Search for the cell housing the specified text and yield its [X, Y] center coordinate. 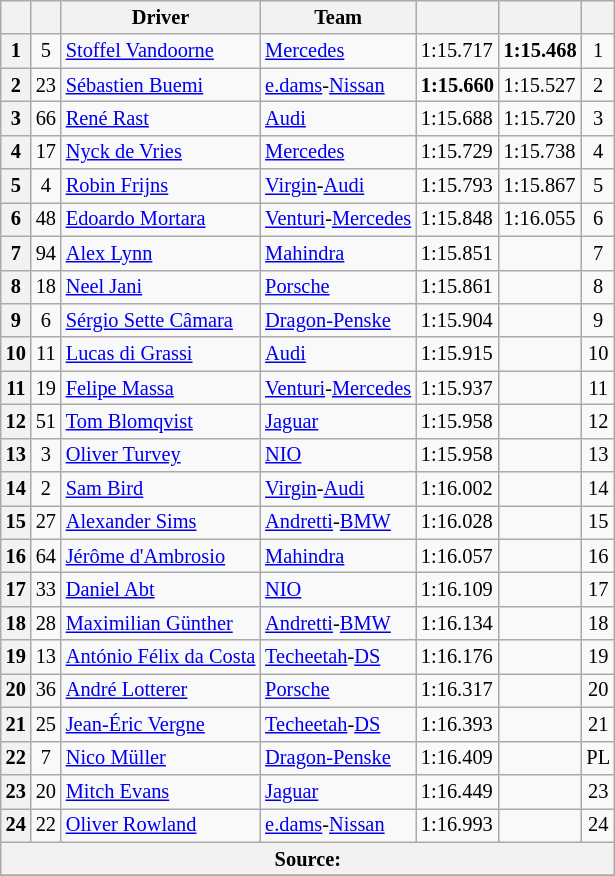
Stoffel Vandoorne [160, 51]
1:16.176 [458, 657]
51 [46, 421]
1:15.729 [458, 152]
1:16.409 [458, 758]
1:16.393 [458, 724]
28 [46, 623]
1:15.738 [540, 152]
1:15.937 [458, 388]
António Félix da Costa [160, 657]
Oliver Turvey [160, 455]
André Lotterer [160, 690]
1:15.915 [458, 354]
1:16.057 [458, 556]
1:15.861 [458, 287]
1:15.660 [458, 85]
Lucas di Grassi [160, 354]
33 [46, 589]
1:16.028 [458, 522]
Sébastien Buemi [160, 85]
48 [46, 219]
1:15.527 [540, 85]
1:15.848 [458, 219]
Team [338, 17]
Nyck de Vries [160, 152]
1:15.688 [458, 118]
1:15.867 [540, 186]
Nico Müller [160, 758]
64 [46, 556]
1:16.449 [458, 791]
1:15.904 [458, 320]
1:16.993 [458, 825]
Maximilian Günther [160, 623]
Alex Lynn [160, 253]
1:15.468 [540, 51]
Oliver Rowland [160, 825]
1:16.055 [540, 219]
36 [46, 690]
Daniel Abt [160, 589]
1:16.002 [458, 489]
Alexander Sims [160, 522]
Tom Blomqvist [160, 421]
René Rast [160, 118]
1:16.317 [458, 690]
25 [46, 724]
PL [598, 758]
Robin Frijns [160, 186]
1:15.717 [458, 51]
Neel Jani [160, 287]
1:16.134 [458, 623]
1:16.109 [458, 589]
1:15.851 [458, 253]
27 [46, 522]
Jean-Éric Vergne [160, 724]
94 [46, 253]
1:15.793 [458, 186]
Driver [160, 17]
Sam Bird [160, 489]
Source: [308, 859]
Felipe Massa [160, 388]
1:15.720 [540, 118]
Jérôme d'Ambrosio [160, 556]
Sérgio Sette Câmara [160, 320]
Edoardo Mortara [160, 219]
66 [46, 118]
Mitch Evans [160, 791]
